From the cell containing the given text, extract its center point as [x, y] coordinate. 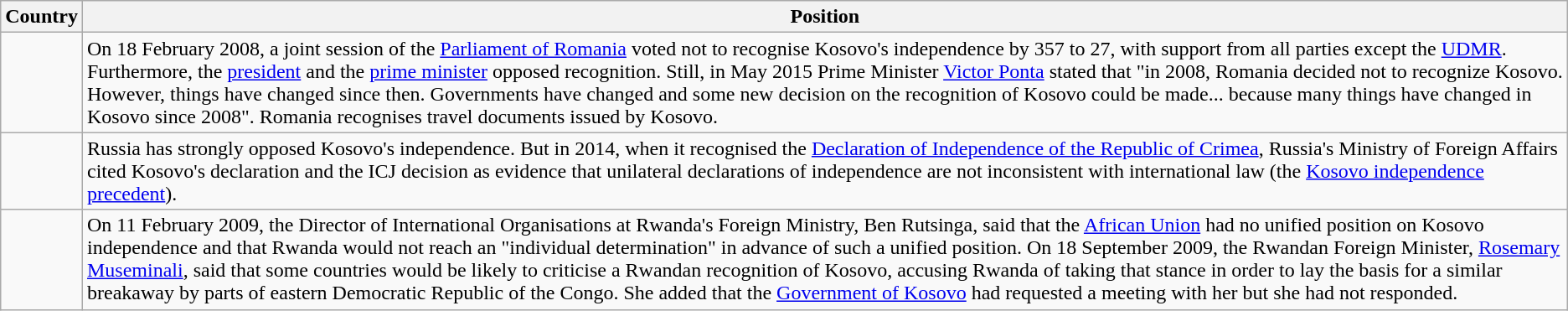
Position [824, 17]
Country [42, 17]
